Detect which cell encompasses the target text, then output its [x, y] center coordinate. 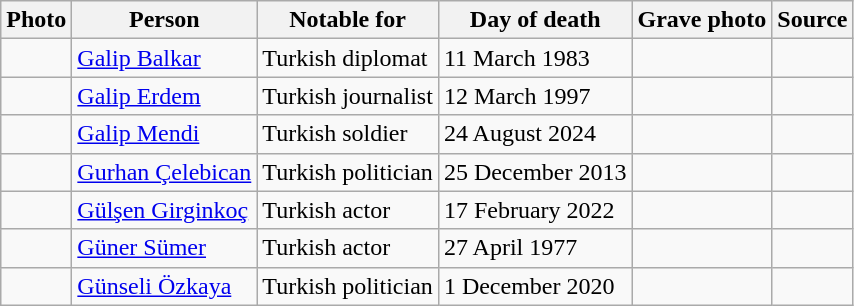
Güner Sümer [164, 248]
Galip Erdem [164, 96]
Galip Mendi [164, 134]
1 December 2020 [535, 286]
11 March 1983 [535, 58]
Day of death [535, 20]
Grave photo [702, 20]
Person [164, 20]
25 December 2013 [535, 172]
Photo [36, 20]
Gülşen Girginkoç [164, 210]
Turkish diplomat [348, 58]
Turkish soldier [348, 134]
12 March 1997 [535, 96]
27 April 1977 [535, 248]
Source [812, 20]
17 February 2022 [535, 210]
Turkish journalist [348, 96]
24 August 2024 [535, 134]
Günseli Özkaya [164, 286]
Galip Balkar [164, 58]
Gurhan Çelebican [164, 172]
Notable for [348, 20]
